Return (x, y) of the center of cell containing provided text 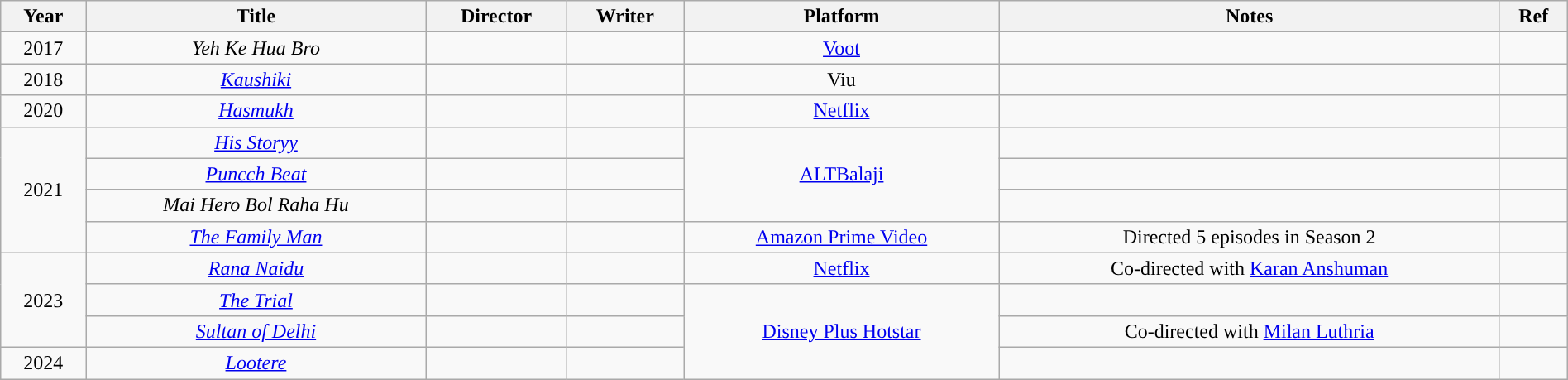
Director (496, 17)
Co-directed with Karan Anshuman (1249, 268)
Disney Plus Hotstar (842, 331)
2023 (43, 300)
2024 (43, 363)
Ref (1533, 17)
Amazon Prime Video (842, 237)
Viu (842, 79)
Lootere (256, 363)
Mai Hero Bol Raha Hu (256, 205)
Yeh Ke Hua Bro (256, 48)
Title (256, 17)
The Trial (256, 300)
Puncch Beat (256, 174)
Hasmukh (256, 111)
Voot (842, 48)
Kaushiki (256, 79)
2018 (43, 79)
Directed 5 episodes in Season 2 (1249, 237)
2021 (43, 190)
Platform (842, 17)
2020 (43, 111)
2017 (43, 48)
Notes (1249, 17)
The Family Man (256, 237)
His Storyy (256, 142)
Rana Naidu (256, 268)
Year (43, 17)
ALTBalaji (842, 174)
Writer (625, 17)
Co-directed with Milan Luthria (1249, 331)
Sultan of Delhi (256, 331)
